Identify which cell holds the provided text, then report its [X, Y] central coordinate. 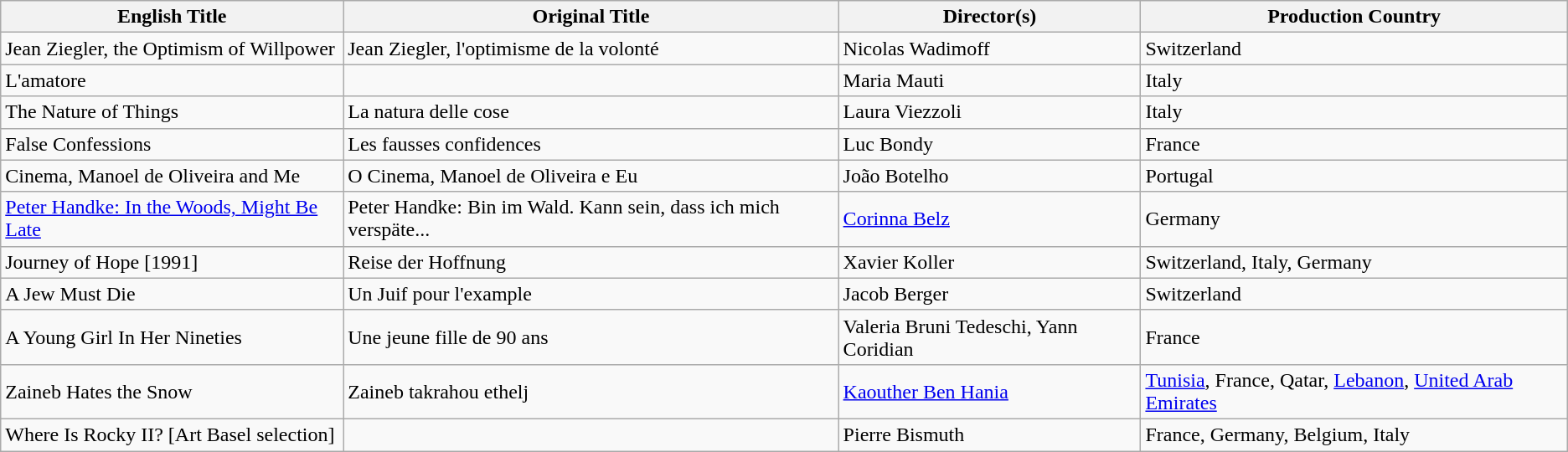
Jean Ziegler, the Optimism of Willpower [173, 49]
Laura Viezzoli [990, 112]
False Confessions [173, 144]
Une jeune fille de 90 ans [591, 336]
Valeria Bruni Tedeschi, Yann Coridian [990, 336]
Pierre Bismuth [990, 434]
The Nature of Things [173, 112]
Production Country [1354, 17]
Zaineb takrahou ethelj [591, 392]
Where Is Rocky II? [Art Basel selection] [173, 434]
João Botelho [990, 176]
Director(s) [990, 17]
Corinna Belz [990, 219]
Reise der Hoffnung [591, 262]
Journey of Hope [1991] [173, 262]
Switzerland, Italy, Germany [1354, 262]
Tunisia, France, Qatar, Lebanon, United Arab Emirates [1354, 392]
Cinema, Manoel de Oliveira and Me [173, 176]
Peter Handke: Bin im Wald. Kann sein, dass ich mich verspäte... [591, 219]
L'amatore [173, 80]
Un Juif pour l'example [591, 294]
Les fausses confidences [591, 144]
Jacob Berger [990, 294]
Maria Mauti [990, 80]
Original Title [591, 17]
Nicolas Wadimoff [990, 49]
English Title [173, 17]
A Jew Must Die [173, 294]
Jean Ziegler, l'optimisme de la volonté [591, 49]
Luc Bondy [990, 144]
Peter Handke: In the Woods, Might Be Late [173, 219]
Xavier Koller [990, 262]
La natura delle cose [591, 112]
O Cinema, Manoel de Oliveira e Eu [591, 176]
Portugal [1354, 176]
Zaineb Hates the Snow [173, 392]
Germany [1354, 219]
France, Germany, Belgium, Italy [1354, 434]
Kaouther Ben Hania [990, 392]
A Young Girl In Her Nineties [173, 336]
